Locate the cell with the specified text and output its (x, y) center coordinate. 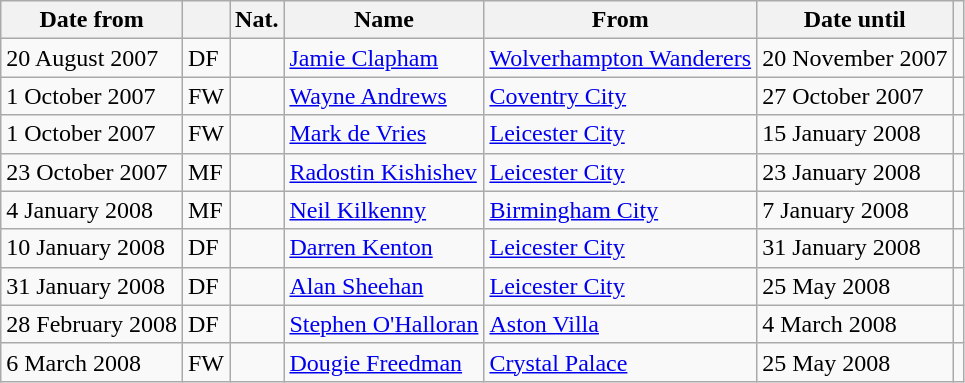
Alan Sheehan (384, 286)
23 January 2008 (855, 172)
Radostin Kishishev (384, 172)
23 October 2007 (92, 172)
20 November 2007 (855, 58)
6 March 2008 (92, 362)
4 January 2008 (92, 210)
10 January 2008 (92, 248)
7 January 2008 (855, 210)
Wayne Andrews (384, 96)
Stephen O'Halloran (384, 324)
27 October 2007 (855, 96)
From (620, 20)
Birmingham City (620, 210)
Neil Kilkenny (384, 210)
28 February 2008 (92, 324)
Date until (855, 20)
Coventry City (620, 96)
Darren Kenton (384, 248)
Date from (92, 20)
20 August 2007 (92, 58)
Name (384, 20)
Crystal Palace (620, 362)
Aston Villa (620, 324)
4 March 2008 (855, 324)
Jamie Clapham (384, 58)
Wolverhampton Wanderers (620, 58)
Mark de Vries (384, 134)
Dougie Freedman (384, 362)
15 January 2008 (855, 134)
Nat. (257, 20)
